Return the [X, Y] coordinate for the center point of the cell that contains the specified text.  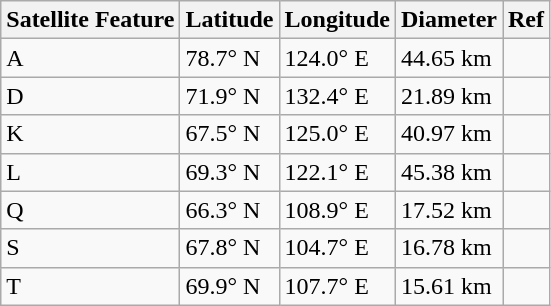
40.97 km [448, 134]
Q [90, 210]
17.52 km [448, 210]
44.65 km [448, 58]
45.38 km [448, 172]
71.9° N [230, 96]
15.61 km [448, 286]
21.89 km [448, 96]
Ref [526, 20]
78.7° N [230, 58]
125.0° E [337, 134]
69.3° N [230, 172]
107.7° E [337, 286]
67.5° N [230, 134]
A [90, 58]
D [90, 96]
Diameter [448, 20]
Longitude [337, 20]
16.78 km [448, 248]
124.0° E [337, 58]
Latitude [230, 20]
132.4° E [337, 96]
Satellite Feature [90, 20]
66.3° N [230, 210]
122.1° E [337, 172]
104.7° E [337, 248]
T [90, 286]
108.9° E [337, 210]
69.9° N [230, 286]
S [90, 248]
K [90, 134]
L [90, 172]
67.8° N [230, 248]
